Search for the cell housing the specified text and yield its (x, y) center coordinate. 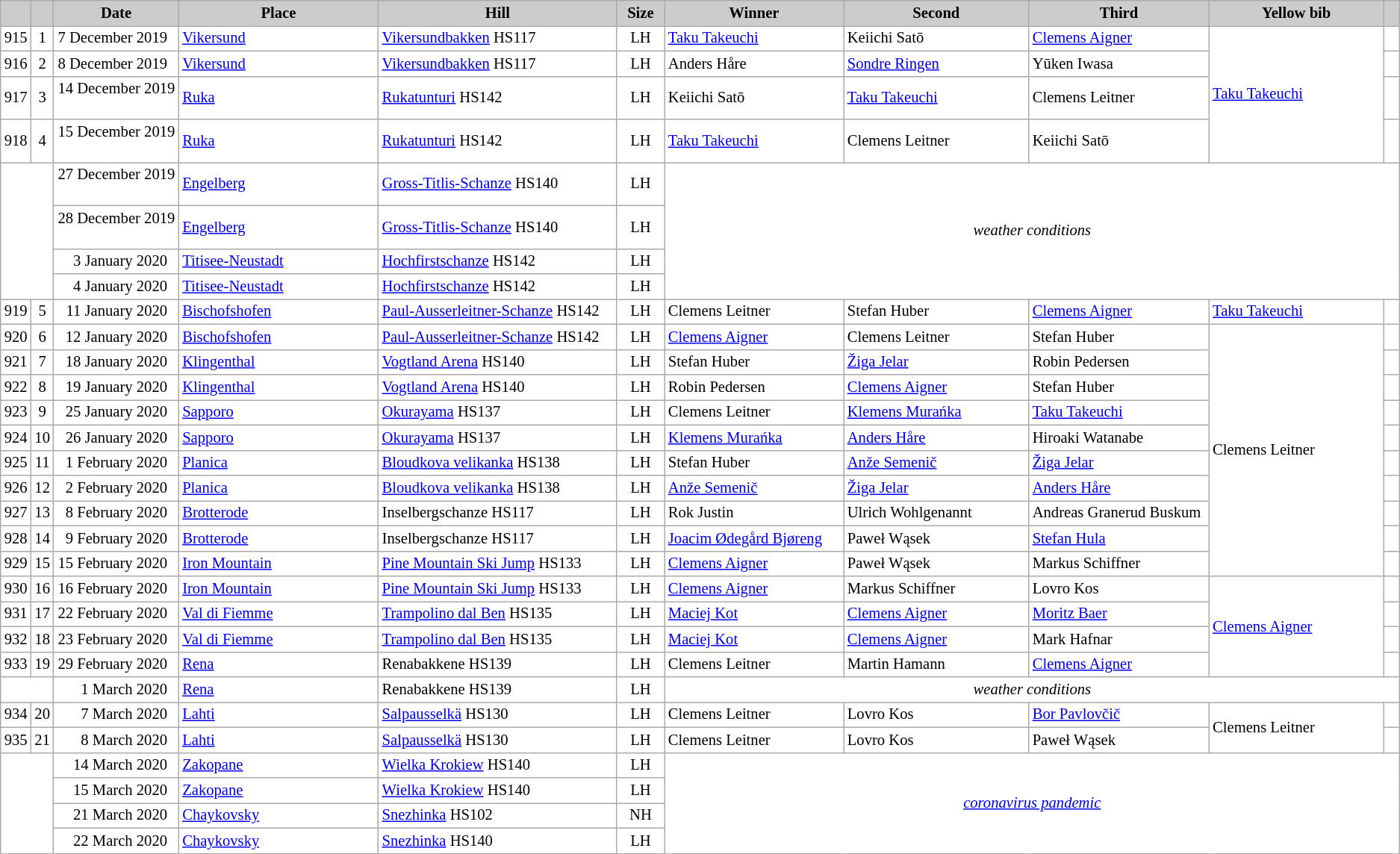
3 January 2020 (116, 261)
17 (42, 614)
3 (42, 98)
Hiroaki Watanabe (1119, 437)
Sondre Ringen (936, 63)
2 February 2020 (116, 487)
15 December 2019 (116, 141)
15 (42, 564)
Mark Hafnar (1119, 639)
917 (16, 98)
1 March 2020 (116, 689)
8 December 2019 (116, 63)
Third (1119, 13)
16 February 2020 (116, 589)
25 January 2020 (116, 412)
NH (641, 815)
Winner (754, 13)
13 (42, 513)
Joacim Ødegård Bjøreng (754, 538)
23 February 2020 (116, 639)
Date (116, 13)
20 (42, 714)
8 February 2020 (116, 513)
19 January 2020 (116, 387)
925 (16, 463)
29 February 2020 (116, 664)
Yūken Iwasa (1119, 63)
1 February 2020 (116, 463)
931 (16, 614)
coronavirus pandemic (1032, 803)
921 (16, 362)
14 December 2019 (116, 98)
7 December 2019 (116, 38)
Martin Hamann (936, 664)
21 (42, 740)
Second (936, 13)
926 (16, 487)
12 (42, 487)
8 (42, 387)
26 January 2020 (116, 437)
15 March 2020 (116, 791)
18 (42, 639)
11 January 2020 (116, 311)
915 (16, 38)
Stefan Hula (1119, 538)
5 (42, 311)
11 (42, 463)
927 (16, 513)
923 (16, 412)
920 (16, 337)
10 (42, 437)
930 (16, 589)
18 January 2020 (116, 362)
8 March 2020 (116, 740)
Rok Justin (754, 513)
19 (42, 664)
Yellow bib (1296, 13)
Bor Pavlovčič (1119, 714)
Moritz Baer (1119, 614)
12 January 2020 (116, 337)
933 (16, 664)
935 (16, 740)
Snezhinka HS140 (497, 841)
21 March 2020 (116, 815)
934 (16, 714)
Hill (497, 13)
22 March 2020 (116, 841)
7 (42, 362)
6 (42, 337)
919 (16, 311)
Andreas Granerud Buskum (1119, 513)
2 (42, 63)
9 February 2020 (116, 538)
15 February 2020 (116, 564)
Ulrich Wohlgenannt (936, 513)
16 (42, 589)
Snezhinka HS102 (497, 815)
916 (16, 63)
14 (42, 538)
27 December 2019 (116, 184)
929 (16, 564)
Size (641, 13)
4 (42, 141)
22 February 2020 (116, 614)
924 (16, 437)
4 January 2020 (116, 286)
932 (16, 639)
1 (42, 38)
28 December 2019 (116, 227)
9 (42, 412)
918 (16, 141)
14 March 2020 (116, 765)
7 March 2020 (116, 714)
922 (16, 387)
Place (278, 13)
928 (16, 538)
